Find where the given text appears and provide that cell's center as (x, y) coordinate. 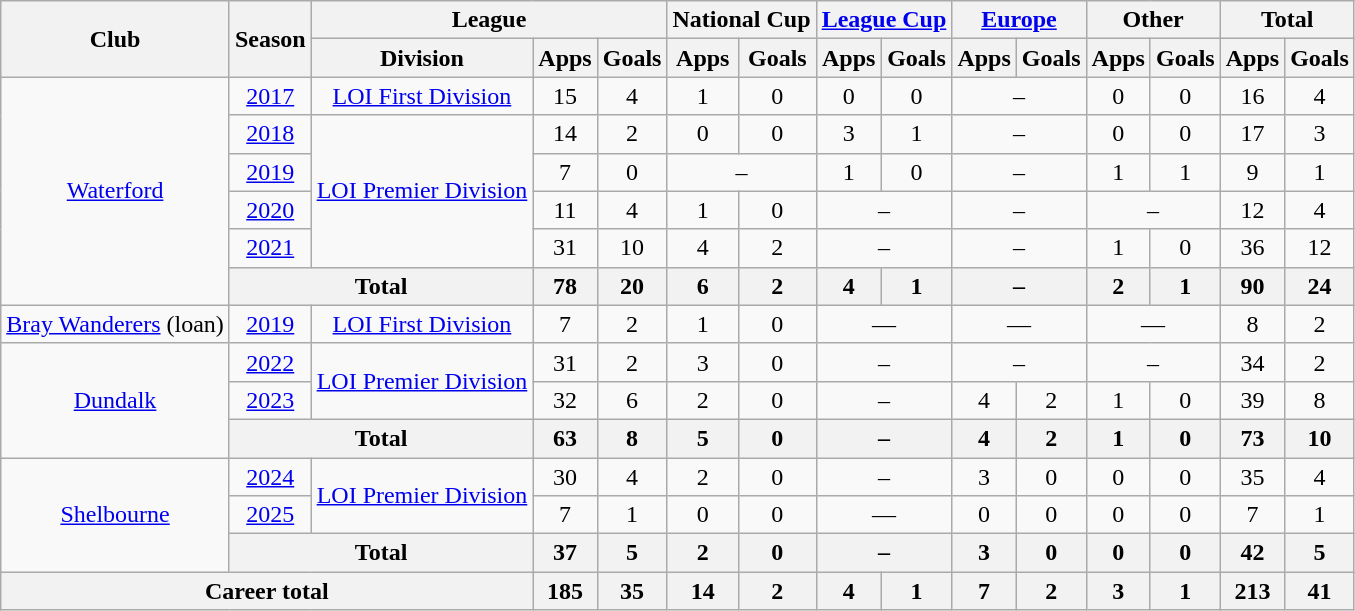
90 (1252, 286)
63 (565, 438)
Other (1153, 20)
15 (565, 96)
73 (1252, 438)
2025 (270, 515)
32 (565, 400)
41 (1320, 591)
National Cup (742, 20)
185 (565, 591)
17 (1252, 134)
16 (1252, 96)
20 (632, 286)
Career total (267, 591)
2024 (270, 477)
2020 (270, 210)
78 (565, 286)
39 (1252, 400)
Season (270, 39)
2017 (270, 96)
24 (1320, 286)
Dundalk (116, 400)
36 (1252, 248)
2021 (270, 248)
Waterford (116, 191)
Shelbourne (116, 515)
Bray Wanderers (loan) (116, 324)
2018 (270, 134)
Club (116, 39)
37 (565, 553)
42 (1252, 553)
30 (565, 477)
2022 (270, 362)
League Cup (884, 20)
Europe (1019, 20)
League (489, 20)
Division (422, 58)
213 (1252, 591)
2023 (270, 400)
9 (1252, 172)
34 (1252, 362)
11 (565, 210)
